Determine the [X, Y] coordinate at the center of the cell enclosing the given text.  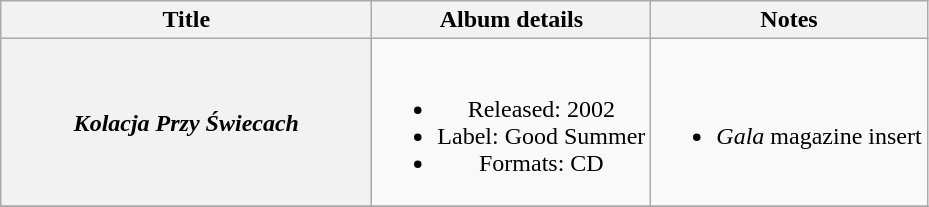
Album details [512, 20]
Kolacja Przy Świecach [186, 122]
Released: 2002Label: Good SummerFormats: CD [512, 122]
Title [186, 20]
Gala magazine insert [789, 122]
Notes [789, 20]
